Search for the cell housing the specified text and yield its (x, y) center coordinate. 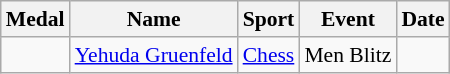
Date (422, 19)
Sport (269, 19)
Name (154, 19)
Event (348, 19)
Medal (36, 19)
Yehuda Gruenfeld (154, 55)
Chess (269, 55)
Men Blitz (348, 55)
